Locate the cell with the specified text and output its (X, Y) center coordinate. 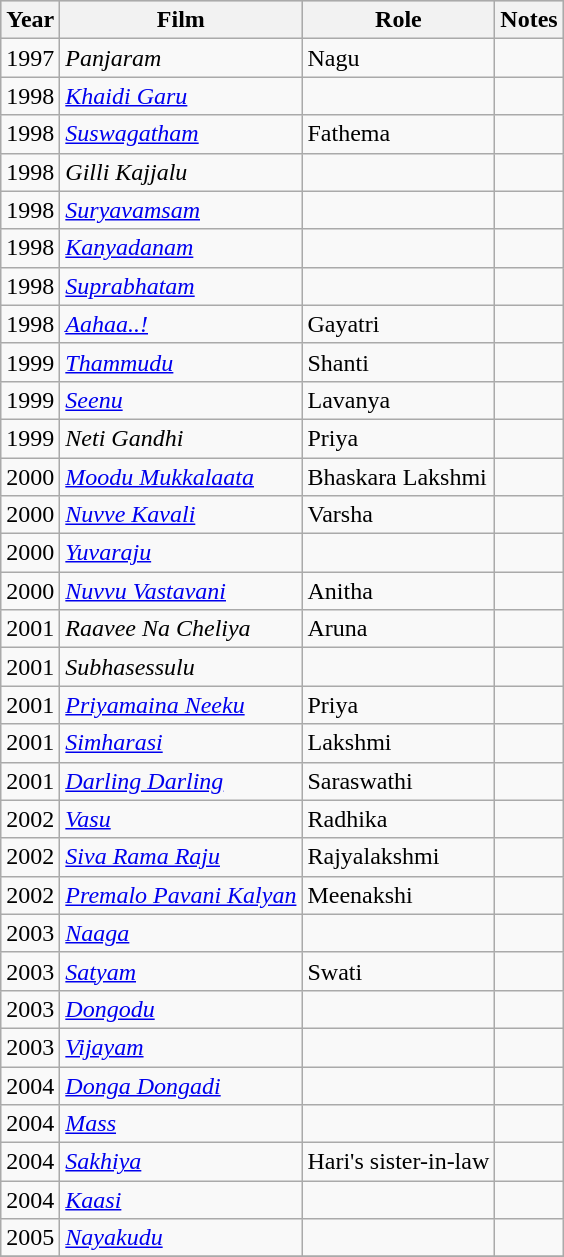
Vijayam (181, 1047)
Thammudu (181, 362)
1997 (30, 58)
Saraswathi (398, 781)
Radhika (398, 819)
Aruna (398, 629)
Subhasessulu (181, 667)
Year (30, 20)
Notes (529, 20)
Premalo Pavani Kalyan (181, 895)
Suswagatham (181, 134)
Nagu (398, 58)
Role (398, 20)
Gayatri (398, 324)
Darling Darling (181, 781)
Kanyadanam (181, 248)
Nuvvu Vastavani (181, 591)
Priyamaina Neeku (181, 705)
Simharasi (181, 743)
Bhaskara Lakshmi (398, 477)
Meenakshi (398, 895)
Hari's sister-in-law (398, 1162)
Neti Gandhi (181, 438)
Lakshmi (398, 743)
Kaasi (181, 1200)
Naaga (181, 933)
Moodu Mukkalaata (181, 477)
Panjaram (181, 58)
Vasu (181, 819)
Suryavamsam (181, 210)
Satyam (181, 971)
Siva Rama Raju (181, 857)
Nayakudu (181, 1238)
Mass (181, 1124)
Nuvve Kavali (181, 515)
Donga Dongadi (181, 1085)
Dongodu (181, 1009)
Suprabhatam (181, 286)
2005 (30, 1238)
Anitha (398, 591)
Khaidi Garu (181, 96)
Varsha (398, 515)
Lavanya (398, 400)
Raavee Na Cheliya (181, 629)
Seenu (181, 400)
Shanti (398, 362)
Gilli Kajjalu (181, 172)
Swati (398, 971)
Sakhiya (181, 1162)
Fathema (398, 134)
Film (181, 20)
Aahaa..! (181, 324)
Yuvaraju (181, 553)
Rajyalakshmi (398, 857)
